Search for the cell housing the specified text and yield its [X, Y] center coordinate. 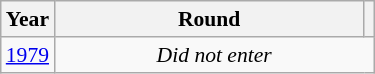
Did not enter [214, 55]
Round [209, 19]
Year [28, 19]
1979 [28, 55]
